Return the [x, y] coordinate for the center point of the cell that contains the specified text.  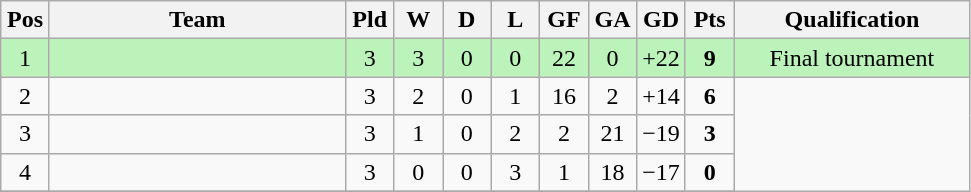
GA [612, 20]
+14 [662, 96]
W [418, 20]
Team [197, 20]
6 [710, 96]
16 [564, 96]
4 [26, 172]
−17 [662, 172]
Pld [370, 20]
GD [662, 20]
Pos [26, 20]
D [466, 20]
21 [612, 134]
−19 [662, 134]
22 [564, 58]
18 [612, 172]
Pts [710, 20]
L [516, 20]
Qualification [852, 20]
GF [564, 20]
Final tournament [852, 58]
9 [710, 58]
+22 [662, 58]
